Detect which cell encompasses the target text, then output its [X, Y] center coordinate. 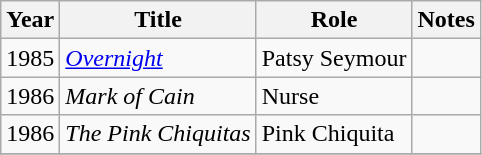
1985 [30, 58]
Overnight [158, 58]
Pink Chiquita [334, 134]
Mark of Cain [158, 96]
Title [158, 20]
Nurse [334, 96]
Notes [446, 20]
Role [334, 20]
Year [30, 20]
Patsy Seymour [334, 58]
The Pink Chiquitas [158, 134]
